Scan for the cell matching the given text and deliver its [x, y] coordinate at center. 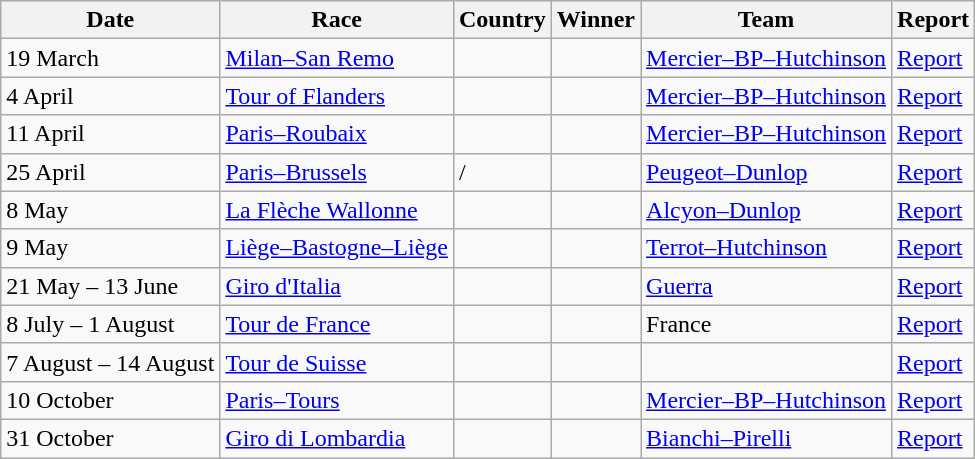
Giro d'Italia [337, 286]
Liège–Bastogne–Liège [337, 248]
31 October [110, 438]
France [766, 324]
Paris–Brussels [337, 172]
11 April [110, 134]
Winner [596, 20]
Terrot–Hutchinson [766, 248]
Giro di Lombardia [337, 438]
La Flèche Wallonne [337, 210]
21 May – 13 June [110, 286]
Tour de France [337, 324]
Milan–San Remo [337, 58]
8 May [110, 210]
Tour of Flanders [337, 96]
Race [337, 20]
Paris–Tours [337, 400]
9 May [110, 248]
Country [502, 20]
Paris–Roubaix [337, 134]
Guerra [766, 286]
Bianchi–Pirelli [766, 438]
19 March [110, 58]
/ [502, 172]
7 August – 14 August [110, 362]
Tour de Suisse [337, 362]
4 April [110, 96]
Date [110, 20]
8 July – 1 August [110, 324]
25 April [110, 172]
Team [766, 20]
Alcyon–Dunlop [766, 210]
10 October [110, 400]
Peugeot–Dunlop [766, 172]
